From the cell containing the given text, extract its center point as (x, y) coordinate. 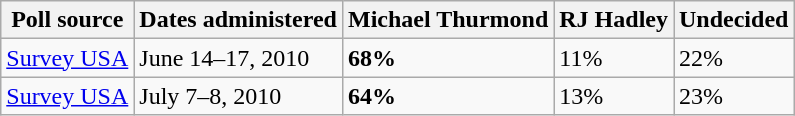
13% (614, 96)
July 7–8, 2010 (238, 96)
Michael Thurmond (448, 20)
Undecided (734, 20)
64% (448, 96)
Poll source (68, 20)
June 14–17, 2010 (238, 58)
Dates administered (238, 20)
22% (734, 58)
23% (734, 96)
RJ Hadley (614, 20)
11% (614, 58)
68% (448, 58)
